Locate the cell with the specified text and output its (X, Y) center coordinate. 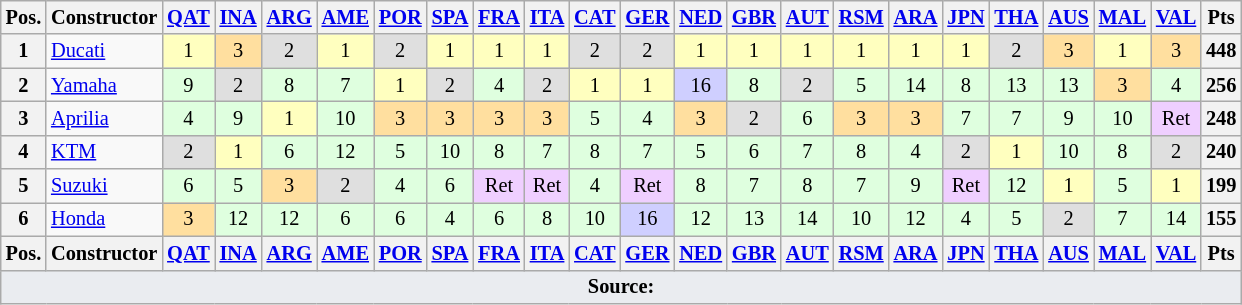
Suzuki (104, 186)
240 (1221, 152)
Ducati (104, 51)
448 (1221, 51)
Source: (622, 287)
248 (1221, 118)
Honda (104, 219)
155 (1221, 219)
Yamaha (104, 85)
KTM (104, 152)
199 (1221, 186)
Aprilia (104, 118)
256 (1221, 85)
